From the cell containing the given text, extract its center point as (X, Y) coordinate. 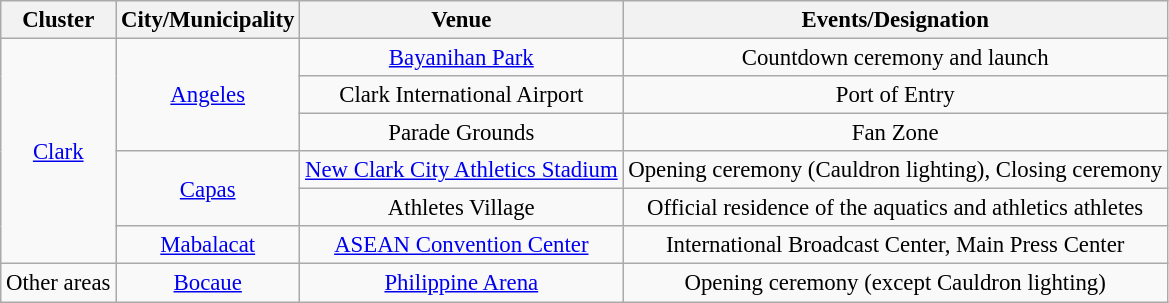
Port of Entry (896, 95)
Events/Designation (896, 20)
Cluster (58, 20)
Capas (208, 188)
City/Municipality (208, 20)
International Broadcast Center, Main Press Center (896, 245)
Bayanihan Park (462, 58)
Parade Grounds (462, 133)
Official residence of the aquatics and athletics athletes (896, 208)
Other areas (58, 283)
ASEAN Convention Center (462, 245)
Countdown ceremony and launch (896, 58)
Athletes Village (462, 208)
Venue (462, 20)
Bocaue (208, 283)
New Clark City Athletics Stadium (462, 170)
Clark (58, 152)
Opening ceremony (except Cauldron lighting) (896, 283)
Opening ceremony (Cauldron lighting), Closing ceremony (896, 170)
Philippine Arena (462, 283)
Mabalacat (208, 245)
Fan Zone (896, 133)
Angeles (208, 96)
Clark International Airport (462, 95)
